For the text-containing cell, return its midpoint in [x, y] coordinate format. 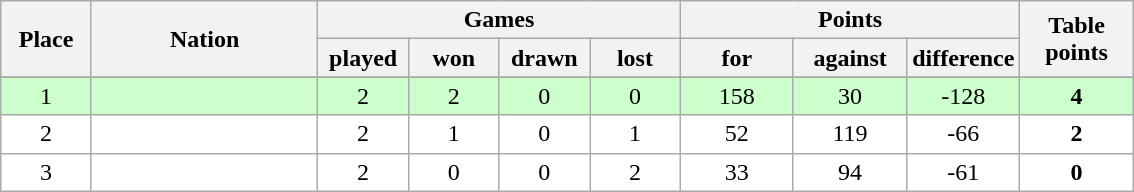
4 [1076, 96]
3 [46, 172]
119 [850, 134]
33 [736, 172]
Nation [204, 39]
30 [850, 96]
against [850, 58]
-66 [964, 134]
drawn [544, 58]
Tablepoints [1076, 39]
94 [850, 172]
-128 [964, 96]
won [454, 58]
lost [636, 58]
-61 [964, 172]
Games [499, 20]
for [736, 58]
played [364, 58]
Points [850, 20]
Place [46, 39]
158 [736, 96]
difference [964, 58]
52 [736, 134]
